Output the (x, y) coordinate of the center of the cell containing the given text.  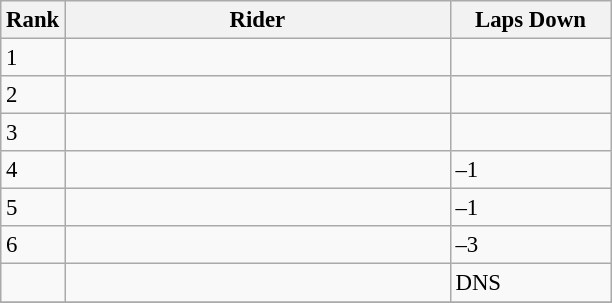
2 (33, 95)
6 (33, 245)
Laps Down (530, 20)
Rider (258, 20)
5 (33, 208)
1 (33, 58)
Rank (33, 20)
DNS (530, 283)
4 (33, 170)
3 (33, 133)
–3 (530, 245)
